Capture the cell that displays the provided text and extract its [x, y] central coordinate. 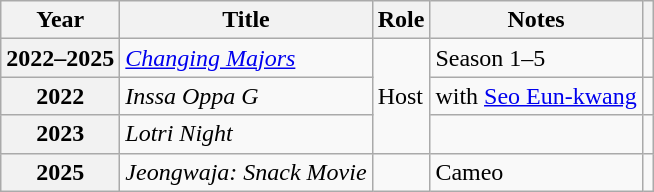
2023 [60, 134]
Year [60, 20]
2022 [60, 96]
Cameo [536, 172]
Inssa Oppa G [246, 96]
Notes [536, 20]
with Seo Eun-kwang [536, 96]
Host [401, 96]
Changing Majors [246, 58]
Lotri Night [246, 134]
Jeongwaja: Snack Movie [246, 172]
2022–2025 [60, 58]
2025 [60, 172]
Season 1–5 [536, 58]
Role [401, 20]
Title [246, 20]
